Find where the given text appears and provide that cell's center as (X, Y) coordinate. 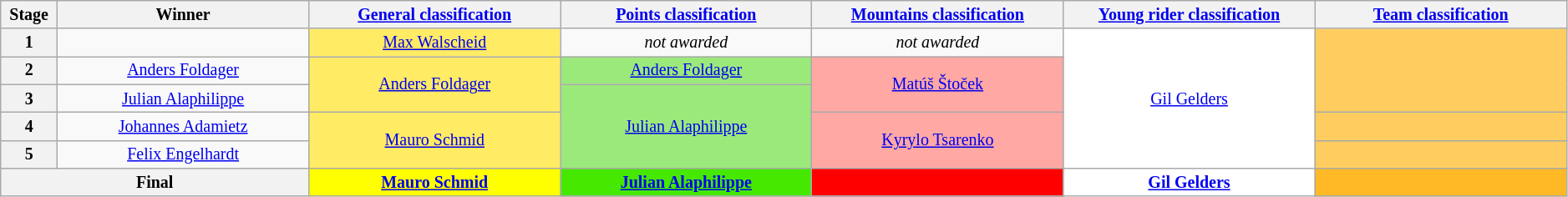
Stage (29, 15)
Felix Engelhardt (184, 154)
Winner (184, 15)
Young rider classification (1190, 15)
Team classification (1440, 15)
Points classification (687, 15)
Final (155, 182)
4 (29, 127)
3 (29, 98)
Max Walscheid (434, 43)
2 (29, 70)
Kyrylo Tsarenko (937, 140)
1 (29, 43)
Mountains classification (937, 15)
Matúš Štoček (937, 85)
Johannes Adamietz (184, 127)
General classification (434, 15)
5 (29, 154)
